Return (x, y) of the center of cell containing provided text 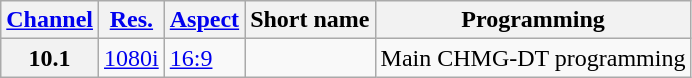
Programming (533, 20)
Channel (50, 20)
Main CHMG-DT programming (533, 58)
Aspect (204, 20)
Short name (310, 20)
Res. (132, 20)
10.1 (50, 58)
16:9 (204, 58)
1080i (132, 58)
